Search for the cell housing the specified text and yield its [X, Y] center coordinate. 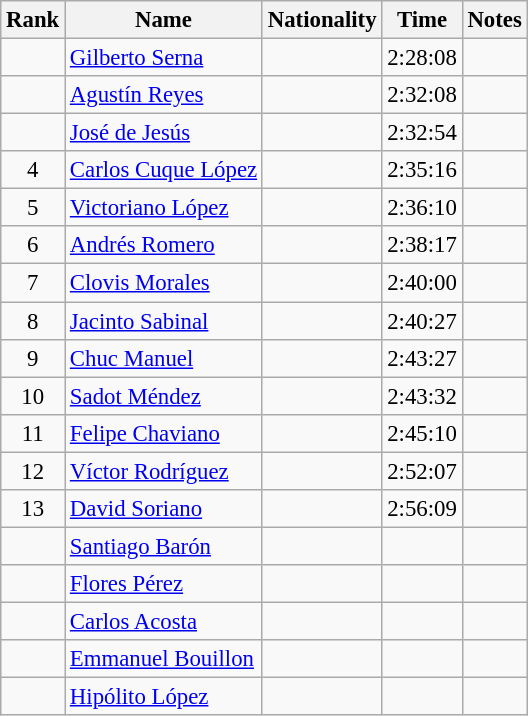
2:36:10 [422, 208]
Nationality [322, 20]
11 [33, 433]
Gilberto Serna [164, 58]
2:32:08 [422, 95]
4 [33, 170]
2:43:32 [422, 396]
Emmanuel Bouillon [164, 659]
Time [422, 20]
5 [33, 208]
2:45:10 [422, 433]
Rank [33, 20]
2:40:27 [422, 321]
7 [33, 283]
Jacinto Sabinal [164, 321]
2:28:08 [422, 58]
David Soriano [164, 509]
Santiago Barón [164, 546]
2:38:17 [422, 245]
13 [33, 509]
2:40:00 [422, 283]
Carlos Cuque López [164, 170]
Víctor Rodríguez [164, 471]
9 [33, 358]
Clovis Morales [164, 283]
Sadot Méndez [164, 396]
Notes [494, 20]
Carlos Acosta [164, 621]
8 [33, 321]
2:56:09 [422, 509]
Agustín Reyes [164, 95]
José de Jesús [164, 133]
2:52:07 [422, 471]
Chuc Manuel [164, 358]
Andrés Romero [164, 245]
Felipe Chaviano [164, 433]
10 [33, 396]
Name [164, 20]
6 [33, 245]
Victoriano López [164, 208]
2:43:27 [422, 358]
Flores Pérez [164, 584]
12 [33, 471]
2:35:16 [422, 170]
2:32:54 [422, 133]
Hipólito López [164, 697]
